Find where the given text appears and provide that cell's center as (x, y) coordinate. 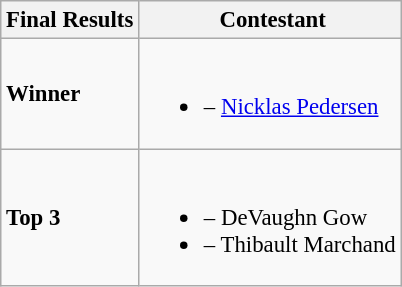
– Nicklas Pedersen (270, 94)
Contestant (270, 20)
– DeVaughn Gow – Thibault Marchand (270, 218)
Winner (70, 94)
Top 3 (70, 218)
Final Results (70, 20)
